Search for the cell housing the specified text and yield its [X, Y] center coordinate. 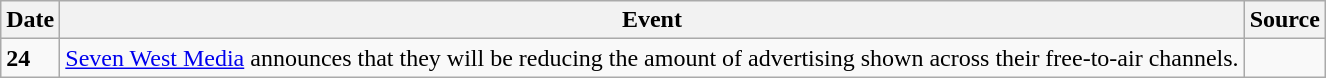
24 [30, 58]
Event [652, 20]
Seven West Media announces that they will be reducing the amount of advertising shown across their free-to-air channels. [652, 58]
Source [1284, 20]
Date [30, 20]
